Return the [x, y] coordinate for the center point of the cell that contains the specified text.  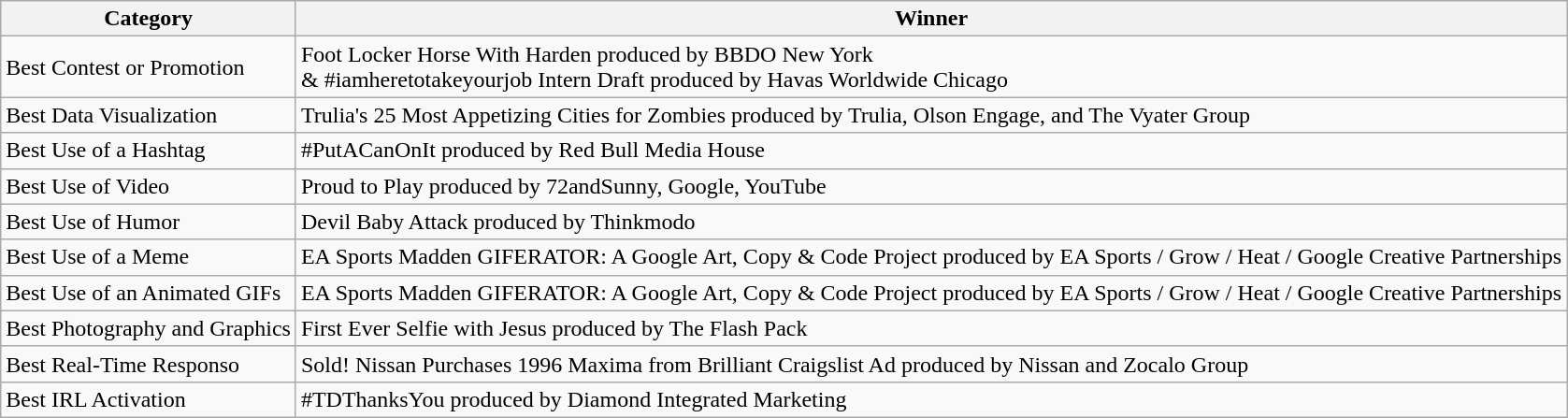
Best Use of a Meme [149, 257]
Best Photography and Graphics [149, 328]
Trulia's 25 Most Appetizing Cities for Zombies produced by Trulia, Olson Engage, and The Vyater Group [931, 115]
Best Use of an Animated GIFs [149, 293]
Winner [931, 19]
Best IRL Activation [149, 399]
Foot Locker Horse With Harden produced by BBDO New York& #iamheretotakeyourjob Intern Draft produced by Havas Worldwide Chicago [931, 67]
#PutACanOnIt produced by Red Bull Media House [931, 151]
Category [149, 19]
Best Use of Video [149, 186]
First Ever Selfie with Jesus produced by The Flash Pack [931, 328]
Sold! Nissan Purchases 1996 Maxima from Brilliant Craigslist Ad produced by Nissan and Zocalo Group [931, 364]
Best Data Visualization [149, 115]
Best Use of Humor [149, 222]
Proud to Play produced by 72andSunny, Google, YouTube [931, 186]
Best Real-Time Responso [149, 364]
#TDThanksYou produced by Diamond Integrated Marketing [931, 399]
Devil Baby Attack produced by Thinkmodo [931, 222]
Best Use of a Hashtag [149, 151]
Best Contest or Promotion [149, 67]
